Capture the cell that displays the provided text and extract its [x, y] central coordinate. 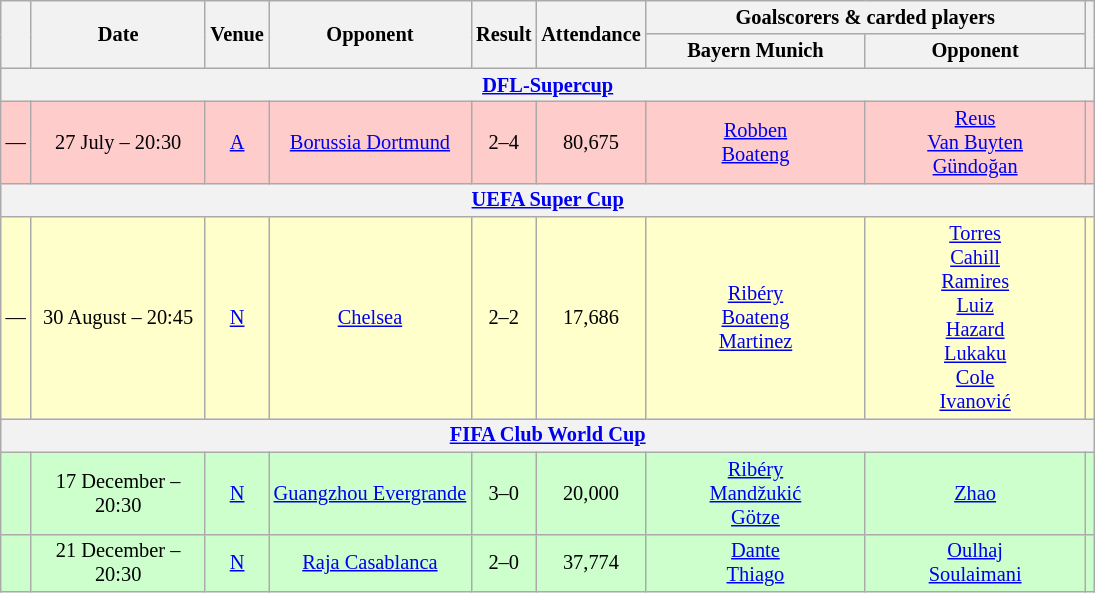
2–4 [504, 142]
Guangzhou Evergrande [370, 493]
Borussia Dortmund [370, 142]
2–0 [504, 563]
UEFA Super Cup [548, 200]
A [236, 142]
Attendance [590, 34]
20,000 [590, 493]
17,686 [590, 318]
Oulhaj Soulaimani [975, 563]
Ribéry Boateng Martinez [756, 318]
DFL-Supercup [548, 85]
3–0 [504, 493]
Chelsea [370, 318]
FIFA Club World Cup [548, 435]
Bayern Munich [756, 51]
Result [504, 34]
21 December – 20:30 [118, 563]
37,774 [590, 563]
2–2 [504, 318]
17 December – 20:30 [118, 493]
Reus Van Buyten Gündoğan [975, 142]
Torres Cahill Ramires Luiz Hazard Lukaku Cole Ivanović [975, 318]
Date [118, 34]
Dante Thiago [756, 563]
Raja Casablanca [370, 563]
27 July – 20:30 [118, 142]
30 August – 20:45 [118, 318]
Venue [236, 34]
Zhao [975, 493]
Goalscorers & carded players [866, 17]
80,675 [590, 142]
Ribéry Mandžukić Götze [756, 493]
Robben Boateng [756, 142]
